From the cell containing the given text, extract its center point as (x, y) coordinate. 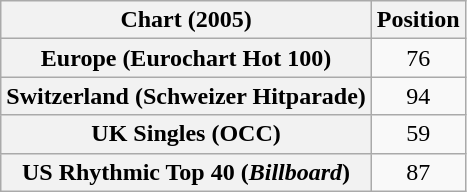
Position (418, 20)
UK Singles (OCC) (186, 134)
Switzerland (Schweizer Hitparade) (186, 96)
Europe (Eurochart Hot 100) (186, 58)
94 (418, 96)
59 (418, 134)
Chart (2005) (186, 20)
87 (418, 172)
US Rhythmic Top 40 (Billboard) (186, 172)
76 (418, 58)
